For the text-containing cell, return its midpoint in [X, Y] coordinate format. 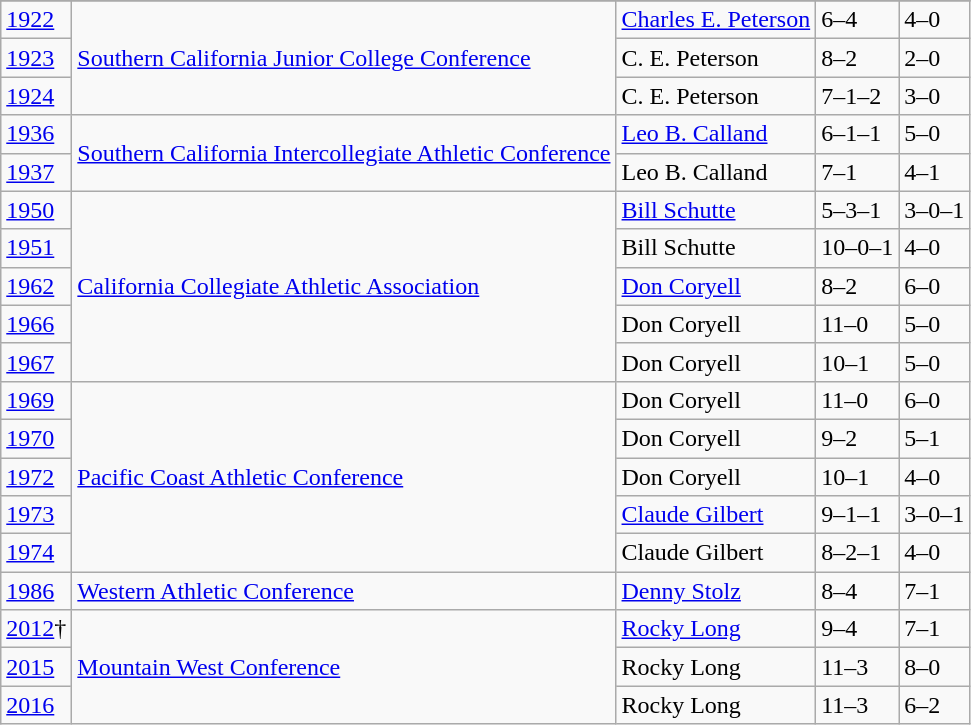
Charles E. Peterson [716, 20]
1970 [36, 438]
8–0 [934, 667]
1937 [36, 172]
Pacific Coast Athletic Conference [344, 476]
1967 [36, 362]
1966 [36, 324]
6–4 [858, 20]
Denny Stolz [716, 591]
9–4 [858, 629]
4–1 [934, 172]
1923 [36, 58]
8–2–1 [858, 553]
2016 [36, 705]
1973 [36, 515]
6–1–1 [858, 134]
1972 [36, 477]
1951 [36, 248]
3–0 [934, 96]
5–1 [934, 438]
1986 [36, 591]
Southern California Intercollegiate Athletic Conference [344, 153]
1962 [36, 286]
1922 [36, 20]
8–4 [858, 591]
1924 [36, 96]
9–2 [858, 438]
1974 [36, 553]
1969 [36, 400]
1936 [36, 134]
9–1–1 [858, 515]
1950 [36, 210]
6–2 [934, 705]
2–0 [934, 58]
2015 [36, 667]
Western Athletic Conference [344, 591]
California Collegiate Athletic Association [344, 286]
10–0–1 [858, 248]
5–3–1 [858, 210]
2012† [36, 629]
Mountain West Conference [344, 667]
Southern California Junior College Conference [344, 58]
7–1–2 [858, 96]
